Detect which cell encompasses the target text, then output its (x, y) center coordinate. 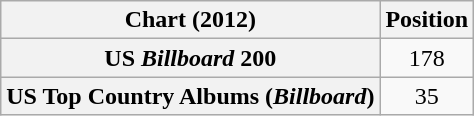
35 (427, 96)
Chart (2012) (190, 20)
Position (427, 20)
178 (427, 58)
US Billboard 200 (190, 58)
US Top Country Albums (Billboard) (190, 96)
